Provide the [x, y] coordinate of the cell's center where the given text is located.  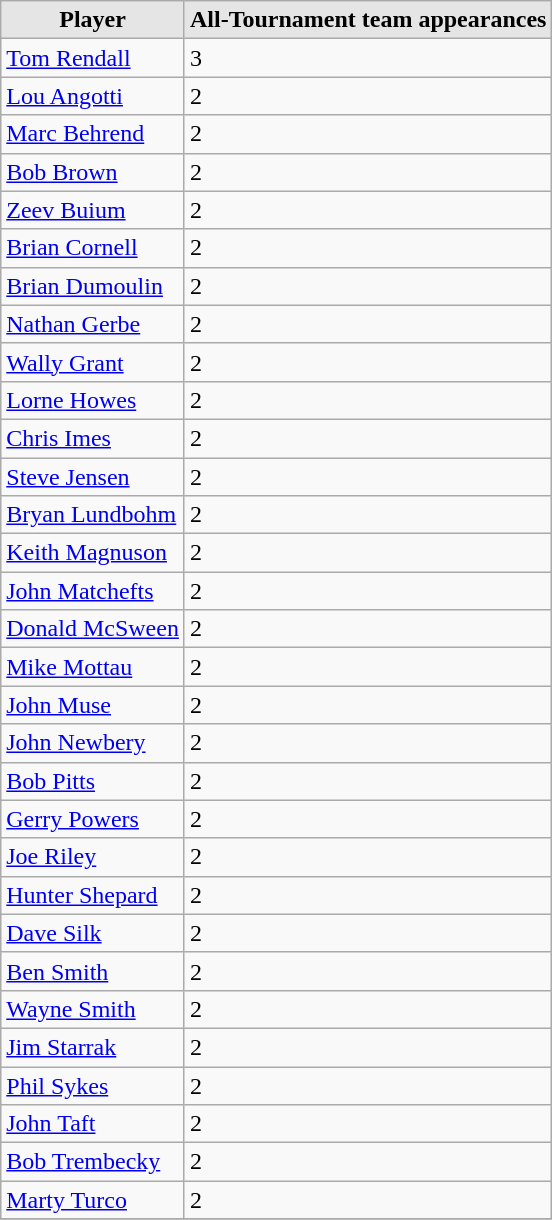
Chris Imes [93, 438]
John Muse [93, 705]
Zeev Buium [93, 210]
Jim Starrak [93, 1047]
John Taft [93, 1124]
Gerry Powers [93, 819]
Brian Cornell [93, 248]
Ben Smith [93, 971]
3 [368, 58]
Dave Silk [93, 933]
Mike Mottau [93, 667]
Nathan Gerbe [93, 324]
Phil Sykes [93, 1085]
Bob Brown [93, 172]
Joe Riley [93, 857]
Bryan Lundbohm [93, 515]
All-Tournament team appearances [368, 20]
Donald McSween [93, 629]
Wayne Smith [93, 1009]
Wally Grant [93, 362]
John Newbery [93, 743]
Lorne Howes [93, 400]
John Matchefts [93, 591]
Tom Rendall [93, 58]
Brian Dumoulin [93, 286]
Steve Jensen [93, 477]
Player [93, 20]
Lou Angotti [93, 96]
Keith Magnuson [93, 553]
Marty Turco [93, 1200]
Bob Trembecky [93, 1162]
Hunter Shepard [93, 895]
Marc Behrend [93, 134]
Bob Pitts [93, 781]
